Detect which cell encompasses the target text, then output its (X, Y) center coordinate. 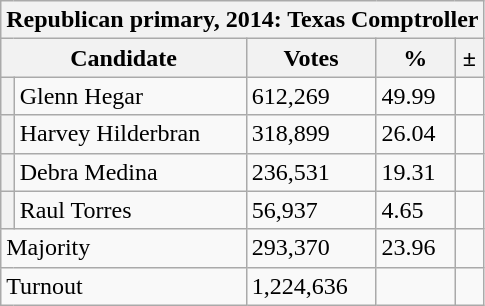
19.31 (416, 172)
26.04 (416, 134)
23.96 (416, 248)
Glenn Hegar (130, 96)
% (416, 58)
293,370 (311, 248)
Raul Torres (130, 210)
236,531 (311, 172)
Majority (124, 248)
Republican primary, 2014: Texas Comptroller (242, 20)
1,224,636 (311, 286)
318,899 (311, 134)
± (470, 58)
Turnout (124, 286)
4.65 (416, 210)
Votes (311, 58)
49.99 (416, 96)
612,269 (311, 96)
Debra Medina (130, 172)
Candidate (124, 58)
56,937 (311, 210)
Harvey Hilderbran (130, 134)
